Identify which cell holds the provided text, then report its [x, y] central coordinate. 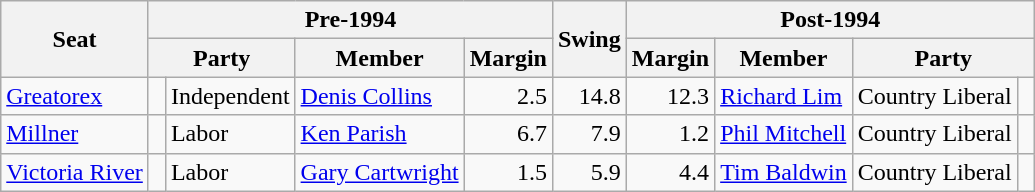
Seat [75, 39]
Denis Collins [380, 96]
Post-1994 [830, 20]
Victoria River [75, 172]
1.5 [508, 172]
1.2 [670, 134]
4.4 [670, 172]
Ken Parish [380, 134]
Gary Cartwright [380, 172]
12.3 [670, 96]
Millner [75, 134]
Swing [589, 39]
14.8 [589, 96]
6.7 [508, 134]
Phil Mitchell [784, 134]
Pre-1994 [350, 20]
2.5 [508, 96]
Richard Lim [784, 96]
Independent [230, 96]
Tim Baldwin [784, 172]
7.9 [589, 134]
5.9 [589, 172]
Greatorex [75, 96]
